Search for the cell housing the specified text and yield its [X, Y] center coordinate. 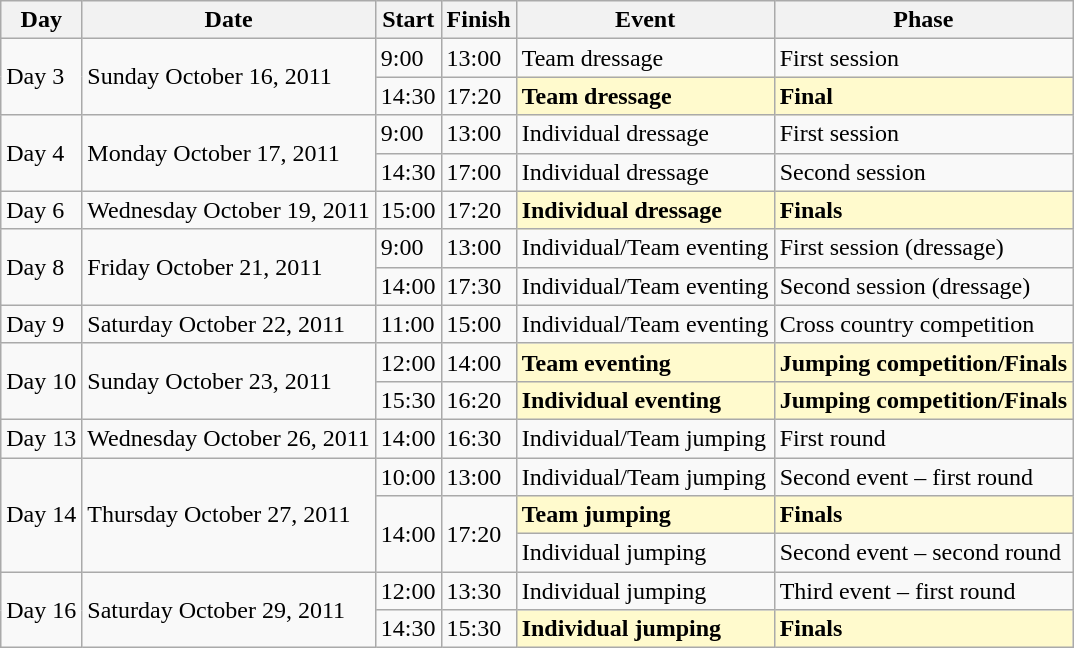
Day 6 [42, 210]
Second event – first round [923, 477]
Finish [478, 20]
Final [923, 96]
Team jumping [645, 515]
Saturday October 29, 2011 [229, 610]
Second session (dressage) [923, 286]
Wednesday October 19, 2011 [229, 210]
Saturday October 22, 2011 [229, 324]
Date [229, 20]
Day 9 [42, 324]
First session (dressage) [923, 248]
17:30 [478, 286]
13:30 [478, 591]
Monday October 17, 2011 [229, 153]
Wednesday October 26, 2011 [229, 438]
Day 16 [42, 610]
Day [42, 20]
Day 13 [42, 438]
Cross country competition [923, 324]
Start [408, 20]
10:00 [408, 477]
Day 8 [42, 267]
Individual eventing [645, 400]
Day 14 [42, 515]
Team eventing [645, 362]
Second event – second round [923, 553]
Sunday October 16, 2011 [229, 77]
Second session [923, 172]
17:00 [478, 172]
16:20 [478, 400]
Day 3 [42, 77]
Day 10 [42, 381]
Friday October 21, 2011 [229, 267]
Third event – first round [923, 591]
First round [923, 438]
Sunday October 23, 2011 [229, 381]
Phase [923, 20]
16:30 [478, 438]
Day 4 [42, 153]
11:00 [408, 324]
Event [645, 20]
Thursday October 27, 2011 [229, 515]
